Extract the (x, y) coordinate from the center of the cell holding the provided text.  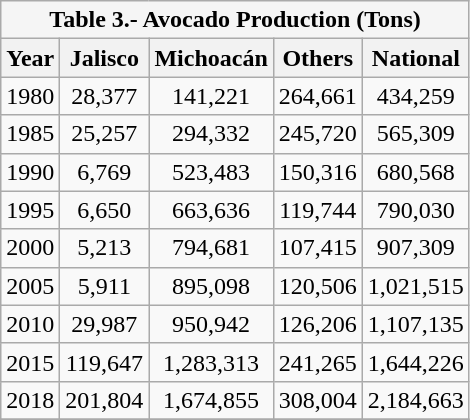
2005 (30, 286)
Michoacán (211, 58)
150,316 (318, 172)
1,283,313 (211, 362)
245,720 (318, 134)
2018 (30, 400)
2010 (30, 324)
1980 (30, 96)
1,644,226 (416, 362)
119,647 (104, 362)
2015 (30, 362)
895,098 (211, 286)
907,309 (416, 248)
308,004 (318, 400)
119,744 (318, 210)
National (416, 58)
25,257 (104, 134)
1,674,855 (211, 400)
1,107,135 (416, 324)
1985 (30, 134)
434,259 (416, 96)
Year (30, 58)
5,213 (104, 248)
126,206 (318, 324)
120,506 (318, 286)
141,221 (211, 96)
565,309 (416, 134)
Jalisco (104, 58)
1,021,515 (416, 286)
794,681 (211, 248)
241,265 (318, 362)
2000 (30, 248)
1995 (30, 210)
29,987 (104, 324)
201,804 (104, 400)
28,377 (104, 96)
264,661 (318, 96)
680,568 (416, 172)
950,942 (211, 324)
6,650 (104, 210)
294,332 (211, 134)
6,769 (104, 172)
5,911 (104, 286)
523,483 (211, 172)
2,184,663 (416, 400)
790,030 (416, 210)
1990 (30, 172)
107,415 (318, 248)
Others (318, 58)
Table 3.- Avocado Production (Tons) (236, 20)
663,636 (211, 210)
